Extract the (X, Y) coordinate from the center of the cell holding the provided text.  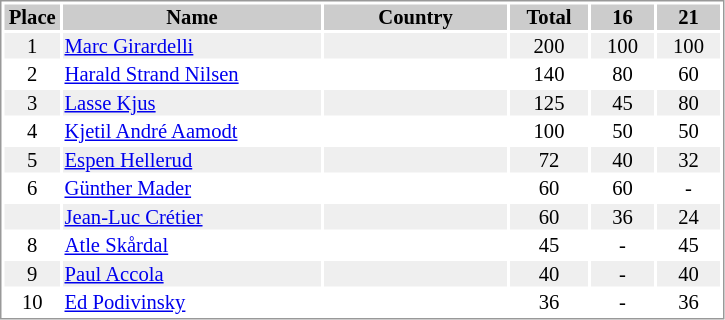
2 (32, 75)
Place (32, 17)
5 (32, 160)
Espen Hellerud (192, 160)
Lasse Kjus (192, 103)
10 (32, 303)
Günther Mader (192, 189)
Jean-Luc Crétier (192, 217)
24 (688, 217)
6 (32, 189)
32 (688, 160)
125 (549, 103)
Paul Accola (192, 274)
1 (32, 46)
9 (32, 274)
4 (32, 131)
Country (416, 17)
Name (192, 17)
Marc Girardelli (192, 46)
8 (32, 245)
3 (32, 103)
Harald Strand Nilsen (192, 75)
16 (622, 17)
21 (688, 17)
140 (549, 75)
Kjetil André Aamodt (192, 131)
Ed Podivinsky (192, 303)
72 (549, 160)
200 (549, 46)
Total (549, 17)
Atle Skårdal (192, 245)
